Identify which cell holds the provided text, then report its (X, Y) central coordinate. 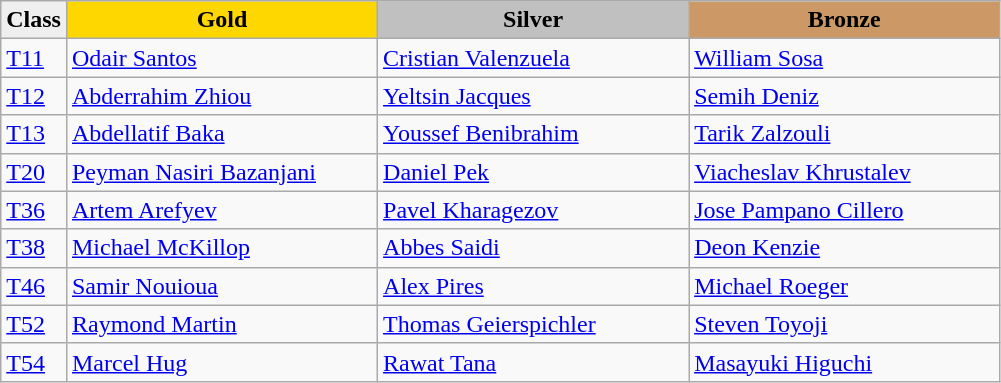
Deon Kenzie (844, 248)
Jose Pampano Cillero (844, 210)
Cristian Valenzuela (534, 58)
Thomas Geierspichler (534, 324)
Michael Roeger (844, 286)
Bronze (844, 20)
T20 (34, 172)
Yeltsin Jacques (534, 96)
Class (34, 20)
T54 (34, 362)
Silver (534, 20)
Marcel Hug (222, 362)
Artem Arefyev (222, 210)
Odair Santos (222, 58)
T38 (34, 248)
Tarik Zalzouli (844, 134)
T36 (34, 210)
T46 (34, 286)
Youssef Benibrahim (534, 134)
T52 (34, 324)
William Sosa (844, 58)
Daniel Pek (534, 172)
Abderrahim Zhiou (222, 96)
Raymond Martin (222, 324)
Abbes Saidi (534, 248)
Pavel Kharagezov (534, 210)
Semih Deniz (844, 96)
T12 (34, 96)
Gold (222, 20)
Peyman Nasiri Bazanjani (222, 172)
Viacheslav Khrustalev (844, 172)
Masayuki Higuchi (844, 362)
Rawat Tana (534, 362)
Steven Toyoji (844, 324)
Abdellatif Baka (222, 134)
T13 (34, 134)
Samir Nouioua (222, 286)
Alex Pires (534, 286)
Michael McKillop (222, 248)
T11 (34, 58)
